Detect which cell encompasses the target text, then output its (X, Y) center coordinate. 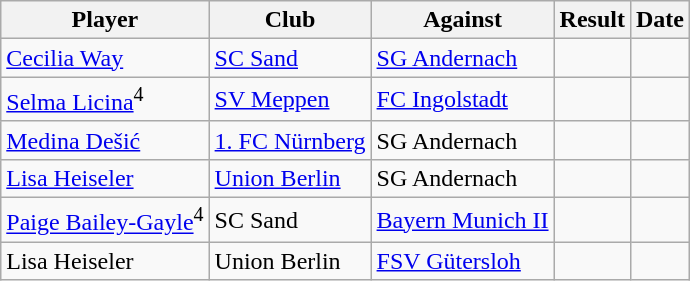
Club (290, 20)
Paige Bailey-Gayle4 (105, 220)
Selma Licina4 (105, 100)
SV Meppen (290, 100)
Against (462, 20)
Medina Dešić (105, 140)
Cecilia Way (105, 58)
FC Ingolstadt (462, 100)
Result (592, 20)
FSV Gütersloh (462, 261)
Bayern Munich II (462, 220)
Date (660, 20)
1. FC Nürnberg (290, 140)
Player (105, 20)
